Determine the [x, y] coordinate at the center of the cell enclosing the given text.  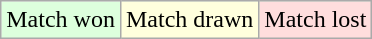
Match drawn [189, 20]
Match won [61, 20]
Match lost [316, 20]
